Scan for the cell matching the given text and deliver its [X, Y] coordinate at center. 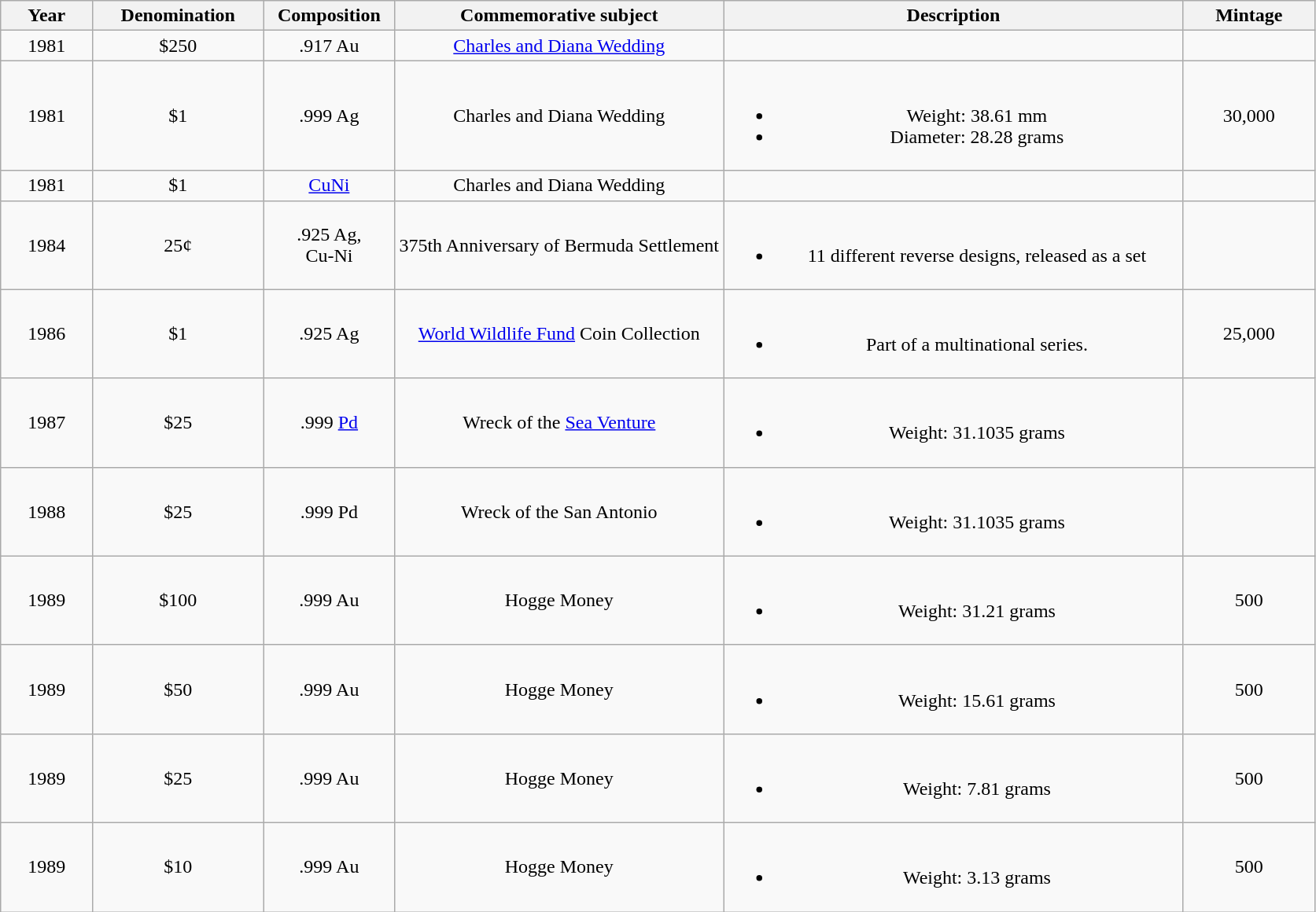
11 different reverse designs, released as a set [953, 245]
$250 [178, 46]
Weight: 3.13 grams [953, 866]
Commemorative subject [559, 16]
.925 Ag,Cu-Ni [329, 245]
375th Anniversary of Bermuda Settlement [559, 245]
1984 [47, 245]
Denomination [178, 16]
$10 [178, 866]
Part of a multinational series. [953, 333]
CuNi [329, 186]
1987 [47, 423]
25,000 [1249, 333]
Mintage [1249, 16]
30,000 [1249, 116]
Year [47, 16]
.925 Ag [329, 333]
.917 Au [329, 46]
Weight: 15.61 grams [953, 689]
.999 Ag [329, 116]
Wreck of the Sea Venture [559, 423]
25¢ [178, 245]
Weight: 38.61 mmDiameter: 28.28 grams [953, 116]
1988 [47, 511]
World Wildlife Fund Coin Collection [559, 333]
Weight: 7.81 grams [953, 778]
Wreck of the San Antonio [559, 511]
Description [953, 16]
Composition [329, 16]
Weight: 31.21 grams [953, 601]
$50 [178, 689]
1986 [47, 333]
$100 [178, 601]
